Return [X, Y] of the center of cell containing provided text 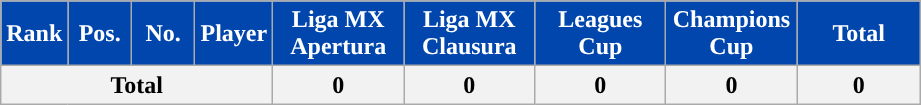
Rank [34, 34]
Liga MX Apertura [338, 34]
No. [163, 34]
Liga MX Clausura [470, 34]
Player [234, 34]
Pos. [100, 34]
Champions Cup [732, 34]
Leagues Cup [600, 34]
